Output the (X, Y) coordinate of the center of the cell containing the given text.  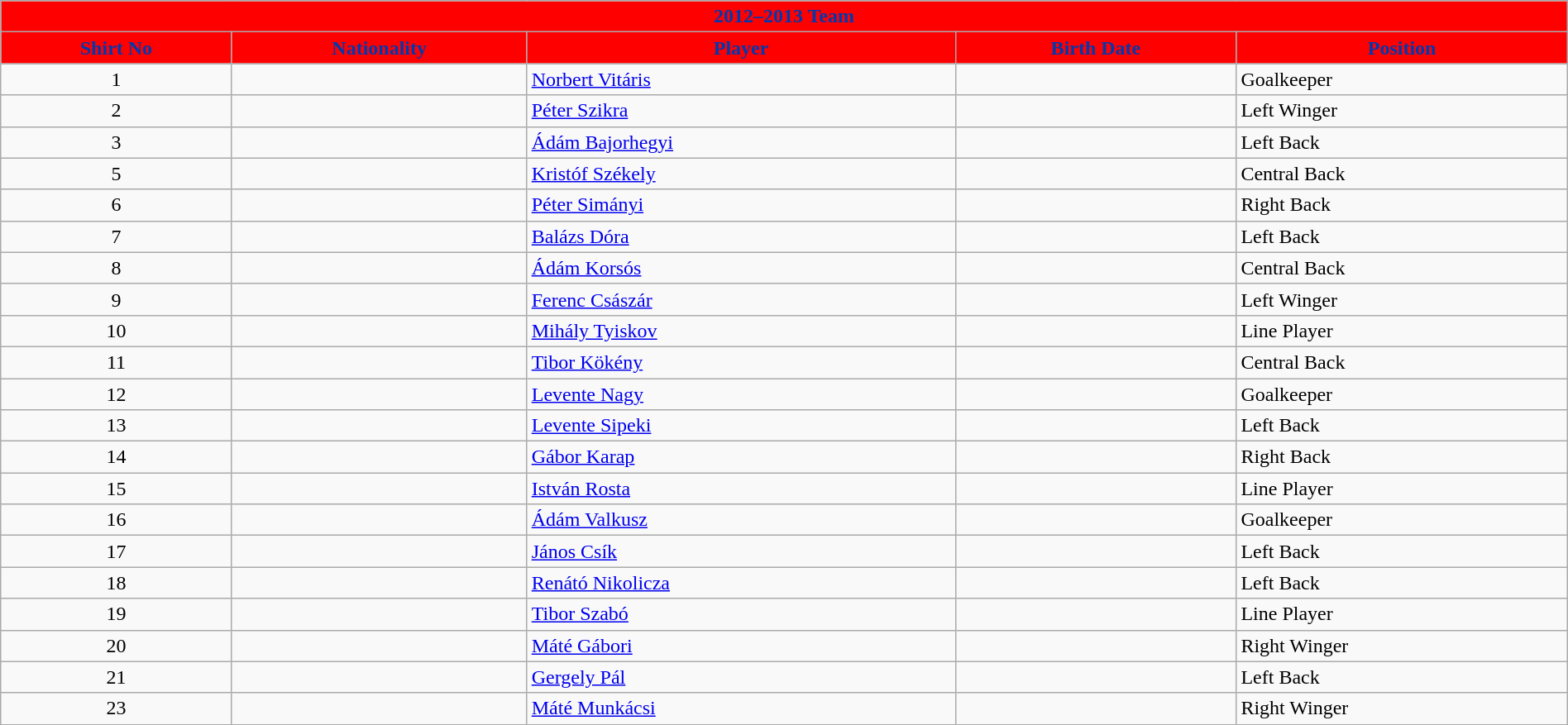
Shirt No (116, 48)
Tibor Kökény (741, 362)
12 (116, 394)
Balázs Dóra (741, 236)
14 (116, 457)
Ferenc Császár (741, 299)
Tibor Szabó (741, 614)
Péter Simányi (741, 205)
17 (116, 551)
20 (116, 646)
18 (116, 583)
Renátó Nikolicza (741, 583)
Gergely Pál (741, 677)
Péter Szikra (741, 111)
Ádám Korsós (741, 268)
7 (116, 236)
Kristóf Székely (741, 174)
5 (116, 174)
21 (116, 677)
Gábor Karap (741, 457)
Ádám Valkusz (741, 520)
Máté Munkácsi (741, 708)
1 (116, 79)
19 (116, 614)
13 (116, 426)
23 (116, 708)
9 (116, 299)
Levente Sipeki (741, 426)
Player (741, 48)
6 (116, 205)
2 (116, 111)
3 (116, 142)
Máté Gábori (741, 646)
Levente Nagy (741, 394)
8 (116, 268)
Birth Date (1096, 48)
István Rosta (741, 489)
Ádám Bajorhegyi (741, 142)
11 (116, 362)
15 (116, 489)
16 (116, 520)
10 (116, 331)
Norbert Vitáris (741, 79)
Mihály Tyiskov (741, 331)
János Csík (741, 551)
Nationality (379, 48)
2012–2013 Team (784, 17)
Position (1402, 48)
